Determine the [x, y] coordinate at the center of the cell enclosing the given text.  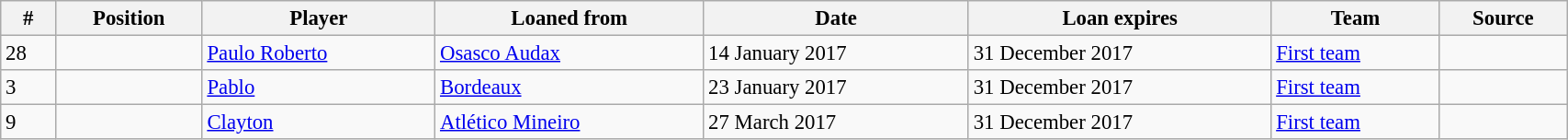
Source [1503, 18]
Atlético Mineiro [570, 122]
Bordeaux [570, 87]
Date [836, 18]
Loaned from [570, 18]
Loan expires [1119, 18]
Position [130, 18]
9 [28, 122]
14 January 2017 [836, 53]
Osasco Audax [570, 53]
Player [319, 18]
Pablo [319, 87]
# [28, 18]
Clayton [319, 122]
27 March 2017 [836, 122]
Team [1356, 18]
23 January 2017 [836, 87]
3 [28, 87]
Paulo Roberto [319, 53]
28 [28, 53]
